For the text-containing cell, return its midpoint in (X, Y) coordinate format. 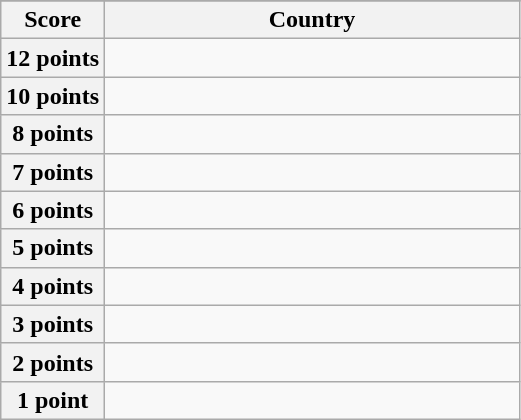
6 points (53, 210)
1 point (53, 400)
2 points (53, 362)
12 points (53, 58)
8 points (53, 134)
Score (53, 20)
10 points (53, 96)
5 points (53, 248)
Country (312, 20)
7 points (53, 172)
4 points (53, 286)
3 points (53, 324)
